Provide the [x, y] coordinate of the cell's center where the given text is located.  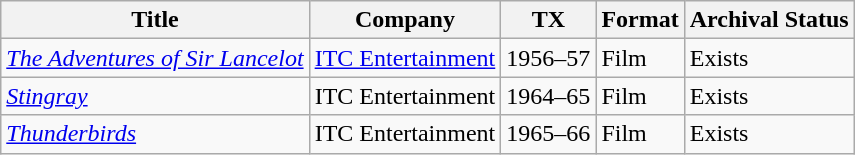
1965–66 [548, 134]
The Adventures of Sir Lancelot [155, 58]
Thunderbirds [155, 134]
1964–65 [548, 96]
Archival Status [769, 20]
Format [640, 20]
Company [405, 20]
Stingray [155, 96]
Title [155, 20]
1956–57 [548, 58]
TX [548, 20]
